Scan for the cell matching the given text and deliver its (X, Y) coordinate at center. 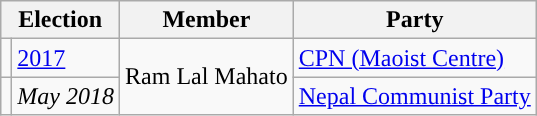
Nepal Communist Party (414, 96)
Ram Lal Mahato (207, 77)
Election (60, 20)
May 2018 (66, 96)
CPN (Maoist Centre) (414, 58)
Member (207, 20)
2017 (66, 58)
Party (414, 20)
